Return the [X, Y] coordinate for the center point of the cell that contains the specified text.  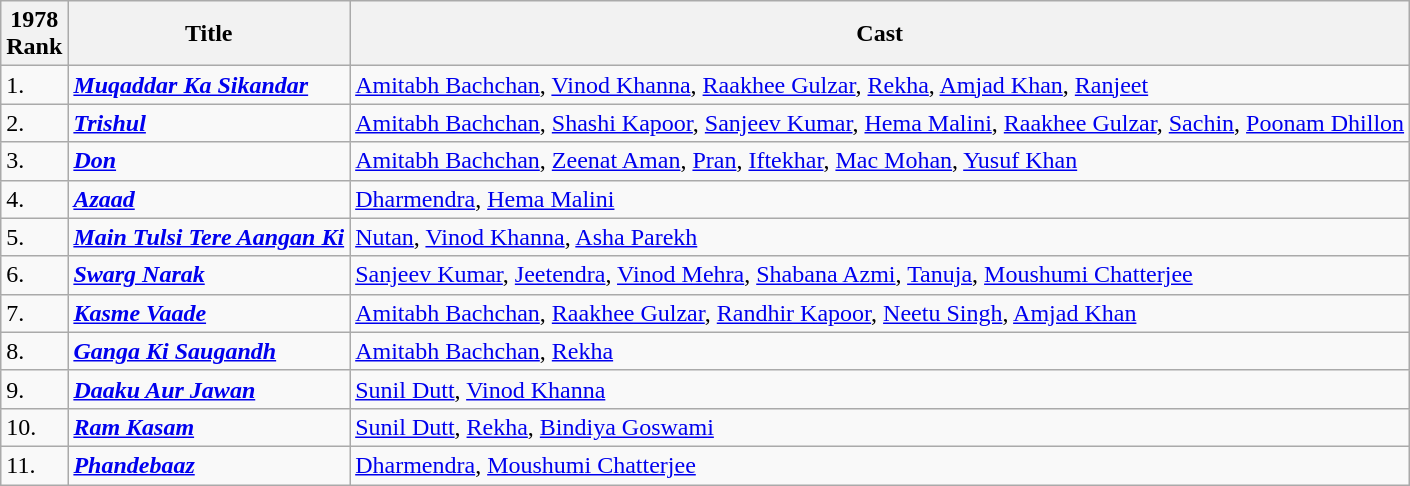
Azaad [209, 199]
Amitabh Bachchan, Raakhee Gulzar, Randhir Kapoor, Neetu Singh, Amjad Khan [880, 313]
Ram Kasam [209, 427]
1978Rank [34, 34]
Sanjeev Kumar, Jeetendra, Vinod Mehra, Shabana Azmi, Tanuja, Moushumi Chatterjee [880, 275]
Cast [880, 34]
Dharmendra, Hema Malini [880, 199]
Nutan, Vinod Khanna, Asha Parekh [880, 237]
5. [34, 237]
Daaku Aur Jawan [209, 389]
Muqaddar Ka Sikandar [209, 85]
Dharmendra, Moushumi Chatterjee [880, 465]
10. [34, 427]
Don [209, 161]
9. [34, 389]
Sunil Dutt, Vinod Khanna [880, 389]
Swarg Narak [209, 275]
Amitabh Bachchan, Zeenat Aman, Pran, Iftekhar, Mac Mohan, Yusuf Khan [880, 161]
3. [34, 161]
Ganga Ki Saugandh [209, 351]
Title [209, 34]
Trishul [209, 123]
1. [34, 85]
Main Tulsi Tere Aangan Ki [209, 237]
7. [34, 313]
Amitabh Bachchan, Shashi Kapoor, Sanjeev Kumar, Hema Malini, Raakhee Gulzar, Sachin, Poonam Dhillon [880, 123]
Phandebaaz [209, 465]
Amitabh Bachchan, Rekha [880, 351]
6. [34, 275]
8. [34, 351]
Amitabh Bachchan, Vinod Khanna, Raakhee Gulzar, Rekha, Amjad Khan, Ranjeet [880, 85]
Kasme Vaade [209, 313]
4. [34, 199]
2. [34, 123]
Sunil Dutt, Rekha, Bindiya Goswami [880, 427]
11. [34, 465]
